Detect which cell encompasses the target text, then output its (X, Y) center coordinate. 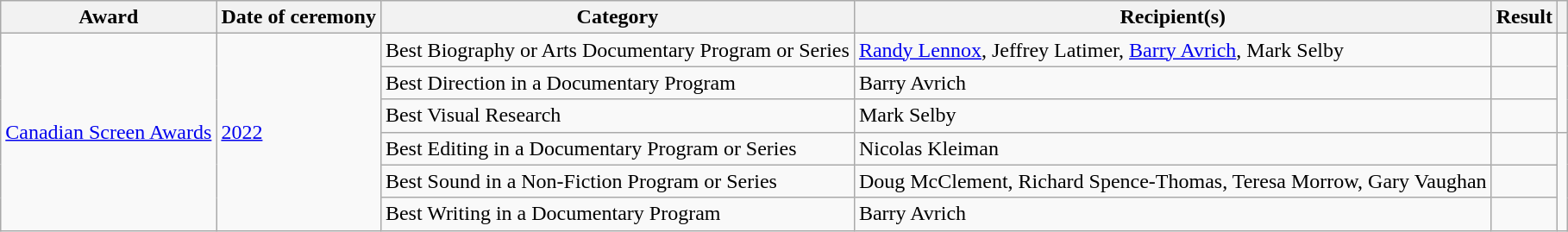
Category (618, 17)
Canadian Screen Awards (109, 132)
Date of ceremony (298, 17)
Mark Selby (1173, 116)
Randy Lennox, Jeffrey Latimer, Barry Avrich, Mark Selby (1173, 50)
Nicolas Kleiman (1173, 148)
Best Sound in a Non-Fiction Program or Series (618, 181)
Best Direction in a Documentary Program (618, 83)
Recipient(s) (1173, 17)
Best Editing in a Documentary Program or Series (618, 148)
Best Visual Research (618, 116)
Result (1524, 17)
Best Biography or Arts Documentary Program or Series (618, 50)
2022 (298, 132)
Award (109, 17)
Doug McClement, Richard Spence-Thomas, Teresa Morrow, Gary Vaughan (1173, 181)
Best Writing in a Documentary Program (618, 214)
